Return [X, Y] of the center of cell containing provided text 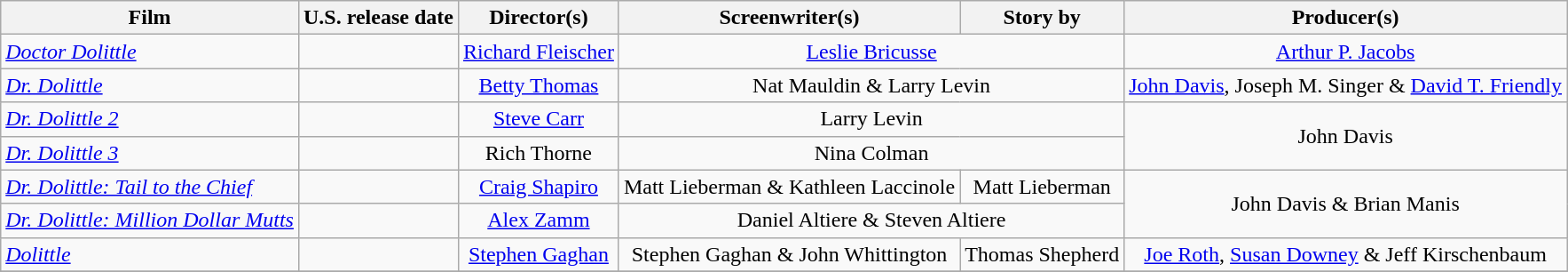
Dr. Dolittle: Tail to the Chief [150, 187]
Stephen Gaghan [538, 254]
Rich Thorne [538, 153]
Director(s) [538, 18]
U.S. release date [378, 18]
Alex Zamm [538, 220]
Daniel Altiere & Steven Altiere [871, 220]
Dr. Dolittle: Million Dollar Mutts [150, 220]
Screenwriter(s) [789, 18]
Doctor Dolittle [150, 52]
Matt Lieberman [1042, 187]
Thomas Shepherd [1042, 254]
Steve Carr [538, 119]
Nat Mauldin & Larry Levin [871, 85]
Dolittle [150, 254]
Richard Fleischer [538, 52]
Dr. Dolittle [150, 85]
John Davis, Joseph M. Singer & David T. Friendly [1345, 85]
Larry Levin [871, 119]
Stephen Gaghan & John Whittington [789, 254]
Leslie Bricusse [871, 52]
Betty Thomas [538, 85]
Craig Shapiro [538, 187]
Film [150, 18]
Arthur P. Jacobs [1345, 52]
John Davis & Brian Manis [1345, 204]
Dr. Dolittle 3 [150, 153]
Joe Roth, Susan Downey & Jeff Kirschenbaum [1345, 254]
Matt Lieberman & Kathleen Laccinole [789, 187]
Story by [1042, 18]
Nina Colman [871, 153]
Dr. Dolittle 2 [150, 119]
John Davis [1345, 136]
Producer(s) [1345, 18]
